Detect which cell encompasses the target text, then output its [X, Y] center coordinate. 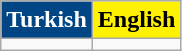
English [136, 20]
Turkish [47, 20]
